For the text-containing cell, return its midpoint in (X, Y) coordinate format. 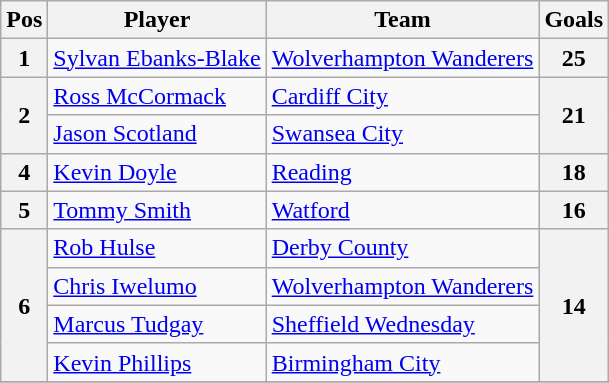
4 (24, 172)
Goals (574, 20)
Birmingham City (402, 362)
Rob Hulse (157, 248)
Sheffield Wednesday (402, 324)
16 (574, 210)
Cardiff City (402, 96)
21 (574, 115)
Pos (24, 20)
Chris Iwelumo (157, 286)
Swansea City (402, 134)
6 (24, 305)
Reading (402, 172)
14 (574, 305)
Watford (402, 210)
Derby County (402, 248)
Jason Scotland (157, 134)
Team (402, 20)
18 (574, 172)
5 (24, 210)
Marcus Tudgay (157, 324)
Kevin Doyle (157, 172)
Kevin Phillips (157, 362)
Ross McCormack (157, 96)
Player (157, 20)
25 (574, 58)
Sylvan Ebanks-Blake (157, 58)
1 (24, 58)
2 (24, 115)
Tommy Smith (157, 210)
